Provide the (X, Y) coordinate of the cell's center where the given text is located.  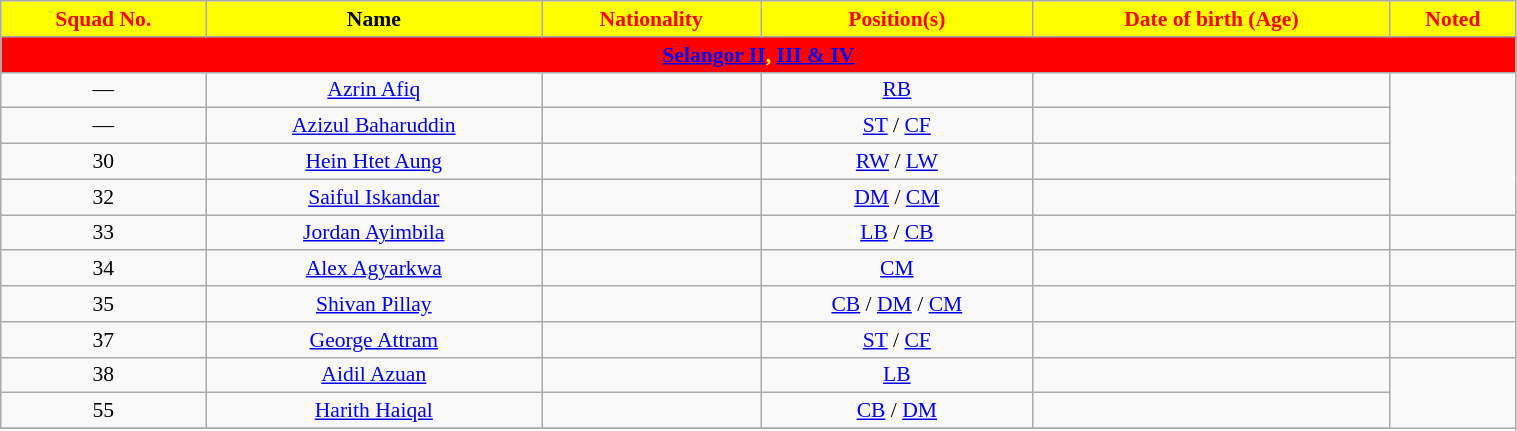
30 (104, 162)
RW / LW (897, 162)
Harith Haiqal (374, 411)
Azizul Baharuddin (374, 126)
Aidil Azuan (374, 375)
32 (104, 197)
Noted (1453, 19)
35 (104, 304)
Name (374, 19)
George Attram (374, 340)
Saiful Iskandar (374, 197)
55 (104, 411)
Azrin Afiq (374, 90)
Hein Htet Aung (374, 162)
Squad No. (104, 19)
Date of birth (Age) (1212, 19)
Jordan Ayimbila (374, 233)
LB / CB (897, 233)
33 (104, 233)
LB (897, 375)
DM / CM (897, 197)
CB / DM / CM (897, 304)
Position(s) (897, 19)
Nationality (652, 19)
CM (897, 269)
38 (104, 375)
Alex Agyarkwa (374, 269)
Selangor II, III & IV (758, 55)
Shivan Pillay (374, 304)
RB (897, 90)
CB / DM (897, 411)
37 (104, 340)
34 (104, 269)
